Return the [x, y] coordinate for the center point of the cell that contains the specified text.  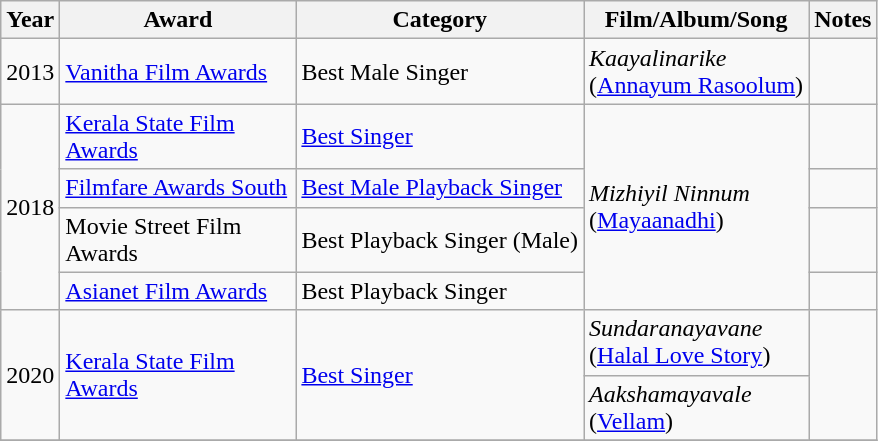
Notes [843, 20]
2020 [30, 375]
Mizhiyil Ninnum(Mayaanadhi) [696, 207]
Best Playback Singer [440, 291]
2013 [30, 72]
Aakshamayavale(Vellam) [696, 408]
Best Male Playback Singer [440, 188]
2018 [30, 207]
Best Male Singer [440, 72]
Kaayalinarike(Annayum Rasoolum) [696, 72]
Vanitha Film Awards [178, 72]
Sundaranayavane(Halal Love Story) [696, 342]
Asianet Film Awards [178, 291]
Filmfare Awards South [178, 188]
Year [30, 20]
Best Playback Singer (Male) [440, 240]
Movie Street Film Awards [178, 240]
Category [440, 20]
Award [178, 20]
Film/Album/Song [696, 20]
